For the text-containing cell, return its midpoint in [x, y] coordinate format. 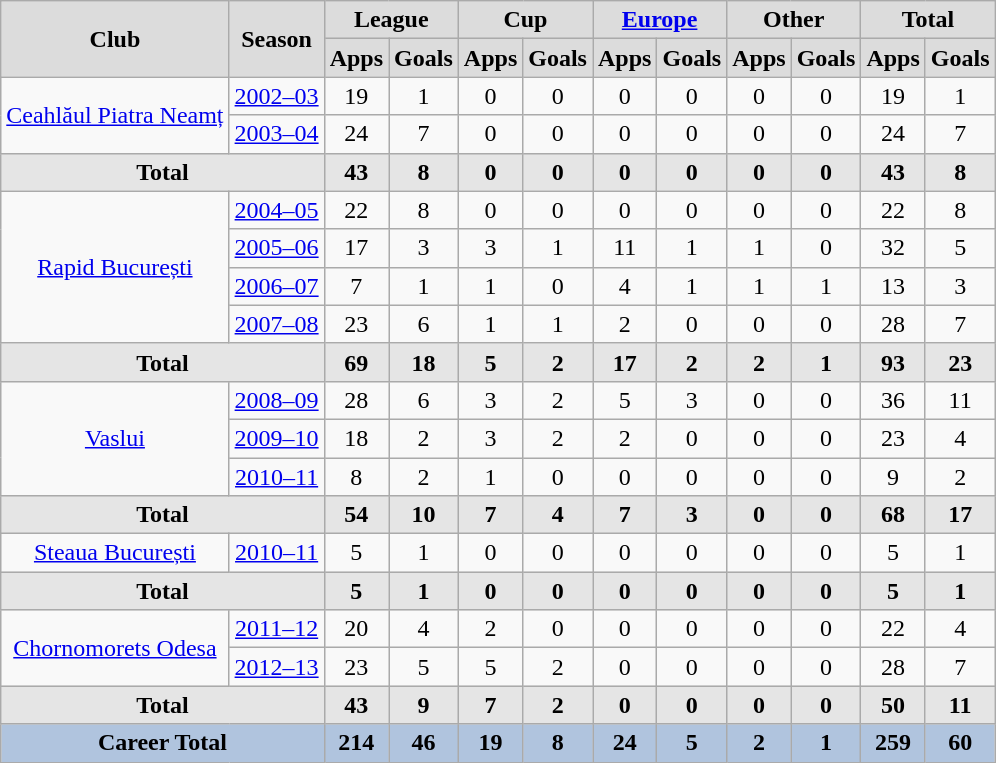
13 [893, 286]
League [391, 20]
2005–06 [276, 248]
20 [356, 629]
Rapid București [115, 267]
68 [893, 515]
93 [893, 362]
Vaslui [115, 438]
2003–04 [276, 134]
2007–08 [276, 324]
60 [960, 743]
10 [424, 515]
54 [356, 515]
Club [115, 39]
Europe [659, 20]
Career Total [162, 743]
50 [893, 705]
Other [794, 20]
2008–09 [276, 400]
2009–10 [276, 438]
Chornomorets Odesa [115, 648]
2012–13 [276, 667]
2006–07 [276, 286]
69 [356, 362]
Cup [525, 20]
2002–03 [276, 96]
Steaua București [115, 553]
46 [424, 743]
2004–05 [276, 210]
214 [356, 743]
32 [893, 248]
Ceahlăul Piatra Neamț [115, 115]
2011–12 [276, 629]
Season [276, 39]
36 [893, 400]
259 [893, 743]
